Return the [x, y] coordinate for the center point of the cell that contains the specified text.  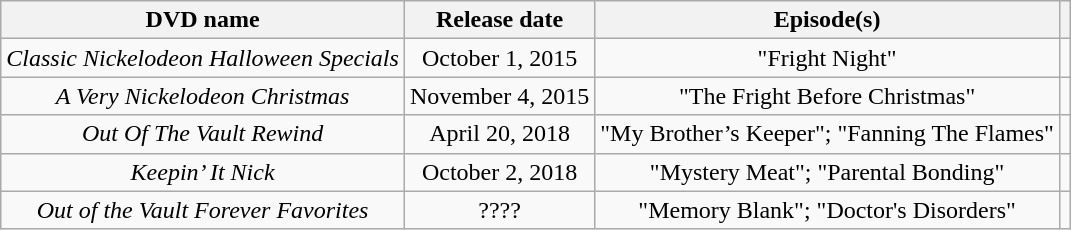
Release date [499, 20]
"Fright Night" [828, 58]
"Mystery Meat"; "Parental Bonding" [828, 172]
Classic Nickelodeon Halloween Specials [203, 58]
October 1, 2015 [499, 58]
"The Fright Before Christmas" [828, 96]
October 2, 2018 [499, 172]
Keepin’ It Nick [203, 172]
???? [499, 210]
Episode(s) [828, 20]
April 20, 2018 [499, 134]
"Memory Blank"; "Doctor's Disorders" [828, 210]
"My Brother’s Keeper"; "Fanning The Flames" [828, 134]
A Very Nickelodeon Christmas [203, 96]
DVD name [203, 20]
November 4, 2015 [499, 96]
Out Of The Vault Rewind [203, 134]
Out of the Vault Forever Favorites [203, 210]
